Extract the [x, y] coordinate from the center of the cell holding the provided text.  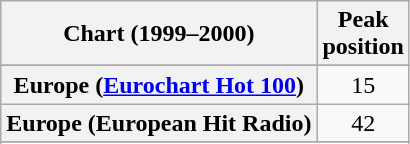
Chart (1999–2000) [159, 34]
Europe (Eurochart Hot 100) [159, 85]
15 [363, 85]
Europe (European Hit Radio) [159, 123]
Peakposition [363, 34]
42 [363, 123]
